Scan for the cell matching the given text and deliver its [x, y] coordinate at center. 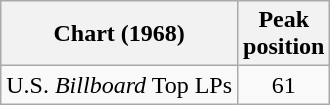
Peakposition [284, 34]
U.S. Billboard Top LPs [120, 85]
61 [284, 85]
Chart (1968) [120, 34]
